Search for the cell housing the specified text and yield its [x, y] center coordinate. 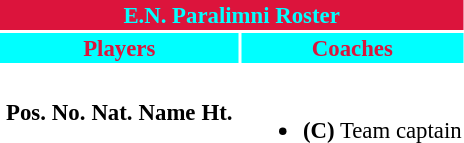
Players [119, 48]
Nat. [112, 113]
Pos. [26, 113]
E.N. Paralimni Roster [232, 15]
Name [167, 113]
Coaches [353, 48]
Ht. [217, 113]
Νο. [68, 113]
